Identify which cell holds the provided text, then report its (x, y) central coordinate. 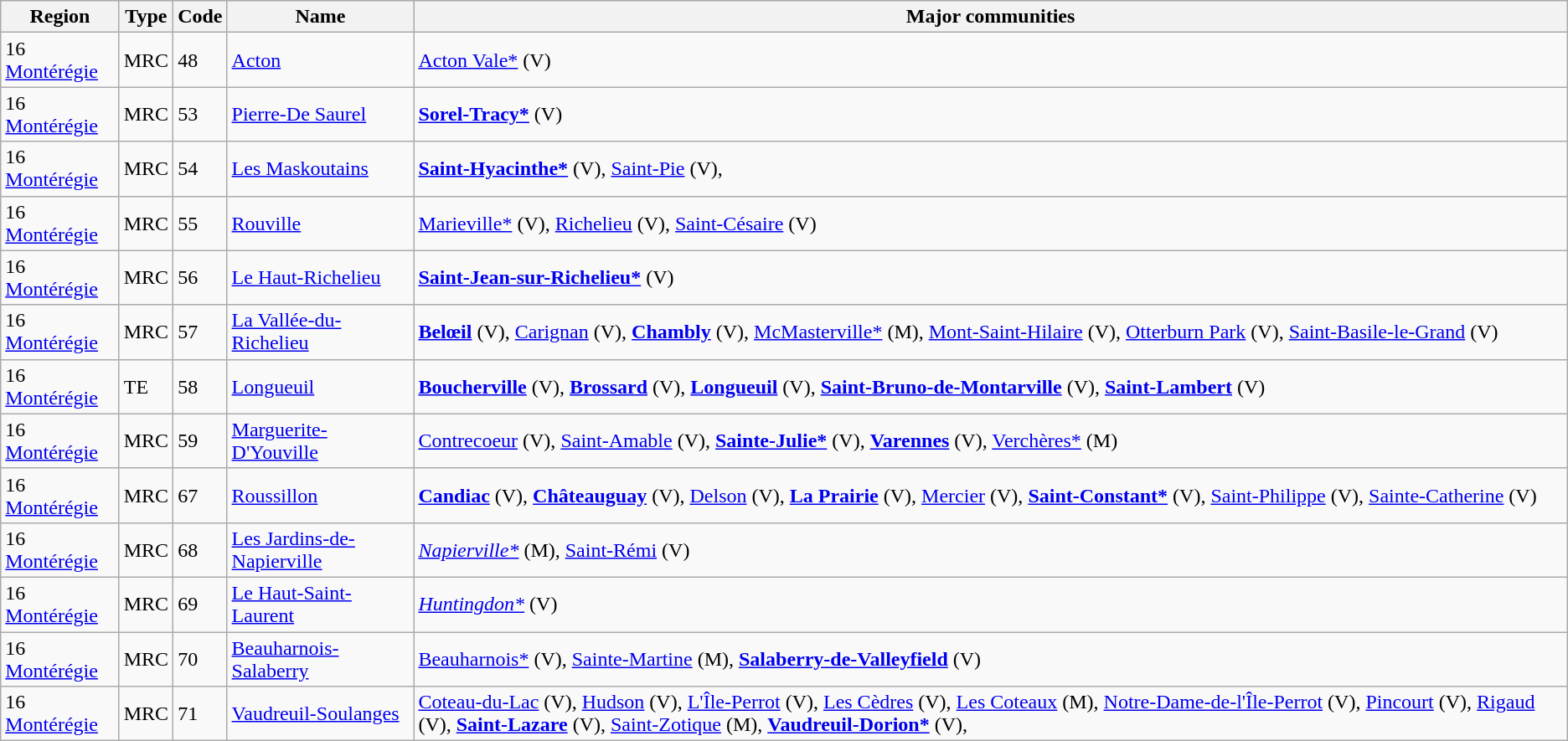
Beauharnois* (V), Sainte-Martine (M), Salaberry-de-Valleyfield (V) (990, 658)
Region (60, 17)
48 (200, 60)
Beauharnois-Salaberry (320, 658)
Les Jardins-de-Napierville (320, 549)
57 (200, 332)
Name (320, 17)
Marieville* (V), Richelieu (V), Saint-Césaire (V) (990, 223)
La Vallée-du-Richelieu (320, 332)
Code (200, 17)
Marguerite-D'Youville (320, 440)
Acton (320, 60)
TE (146, 387)
Saint-Hyacinthe* (V), Saint-Pie (V), (990, 169)
Rouville (320, 223)
59 (200, 440)
Acton Vale* (V) (990, 60)
Major communities (990, 17)
Huntingdon* (V) (990, 605)
54 (200, 169)
70 (200, 658)
55 (200, 223)
Le Haut-Richelieu (320, 278)
71 (200, 713)
Vaudreuil-Soulanges (320, 713)
Type (146, 17)
67 (200, 496)
Belœil (V), Carignan (V), Chambly (V), McMasterville* (M), Mont-Saint-Hilaire (V), Otterburn Park (V), Saint-Basile-le-Grand (V) (990, 332)
Roussillon (320, 496)
53 (200, 114)
Sorel-Tracy* (V) (990, 114)
Le Haut-Saint-Laurent (320, 605)
Contrecoeur (V), Saint-Amable (V), Sainte-Julie* (V), Varennes (V), Verchères* (M) (990, 440)
Pierre-De Saurel (320, 114)
Napierville* (M), Saint-Rémi (V) (990, 549)
56 (200, 278)
Saint-Jean-sur-Richelieu* (V) (990, 278)
Longueuil (320, 387)
Boucherville (V), Brossard (V), Longueuil (V), Saint-Bruno-de-Montarville (V), Saint-Lambert (V) (990, 387)
Candiac (V), Châteauguay (V), Delson (V), La Prairie (V), Mercier (V), Saint-Constant* (V), Saint-Philippe (V), Sainte-Catherine (V) (990, 496)
69 (200, 605)
68 (200, 549)
58 (200, 387)
Les Maskoutains (320, 169)
